Determine the [X, Y] coordinate at the center of the cell enclosing the given text.  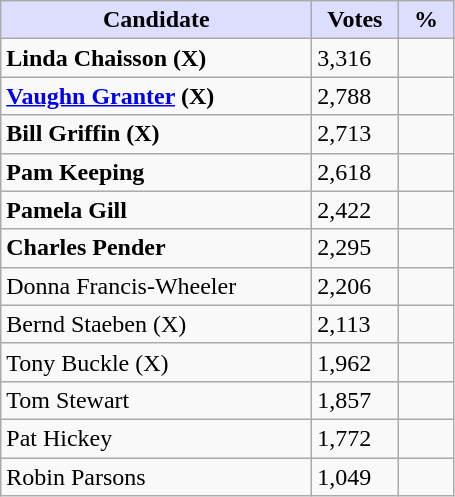
Robin Parsons [156, 477]
1,772 [355, 438]
Pam Keeping [156, 172]
Tony Buckle (X) [156, 362]
2,713 [355, 134]
2,422 [355, 210]
Bernd Staeben (X) [156, 324]
1,962 [355, 362]
Candidate [156, 20]
Donna Francis-Wheeler [156, 286]
Vaughn Granter (X) [156, 96]
2,113 [355, 324]
Votes [355, 20]
1,857 [355, 400]
Pat Hickey [156, 438]
2,788 [355, 96]
Pamela Gill [156, 210]
3,316 [355, 58]
Linda Chaisson (X) [156, 58]
Tom Stewart [156, 400]
2,206 [355, 286]
2,618 [355, 172]
Charles Pender [156, 248]
2,295 [355, 248]
% [426, 20]
1,049 [355, 477]
Bill Griffin (X) [156, 134]
